Extract the (X, Y) coordinate from the center of the cell holding the provided text.  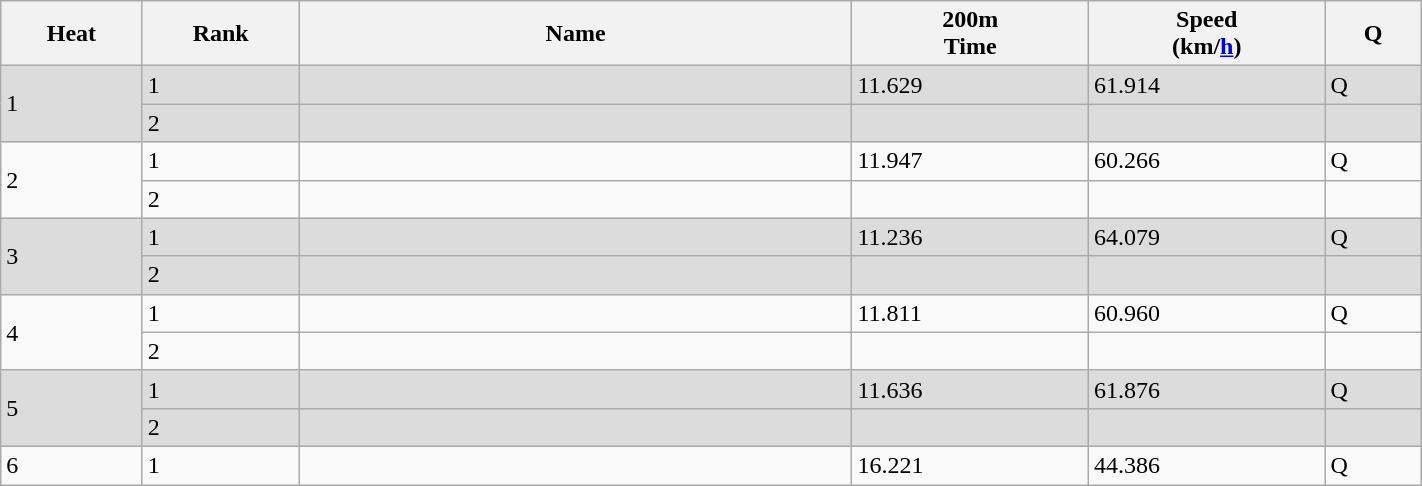
Name (576, 34)
Heat (72, 34)
4 (72, 332)
60.266 (1206, 161)
11.811 (970, 313)
5 (72, 408)
200mTime (970, 34)
61.876 (1206, 389)
3 (72, 256)
60.960 (1206, 313)
11.636 (970, 389)
61.914 (1206, 85)
6 (72, 465)
16.221 (970, 465)
Speed(km/h) (1206, 34)
Rank (220, 34)
11.236 (970, 237)
11.629 (970, 85)
11.947 (970, 161)
44.386 (1206, 465)
64.079 (1206, 237)
